Locate the cell with the specified text and output its (X, Y) center coordinate. 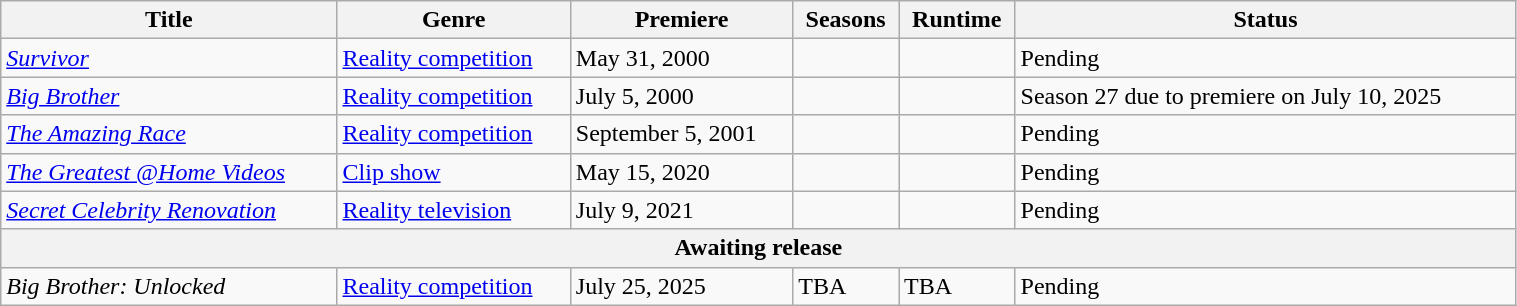
July 5, 2000 (681, 96)
Secret Celebrity Renovation (169, 210)
Runtime (956, 20)
The Amazing Race (169, 134)
September 5, 2001 (681, 134)
May 31, 2000 (681, 58)
Big Brother (169, 96)
Awaiting release (758, 248)
July 25, 2025 (681, 286)
May 15, 2020 (681, 172)
Season 27 due to premiere on July 10, 2025 (1266, 96)
Survivor (169, 58)
Big Brother: Unlocked (169, 286)
Title (169, 20)
The Greatest @Home Videos (169, 172)
Genre (454, 20)
Reality television (454, 210)
July 9, 2021 (681, 210)
Status (1266, 20)
Seasons (846, 20)
Clip show (454, 172)
Premiere (681, 20)
